Output the (X, Y) coordinate of the center of the cell containing the given text.  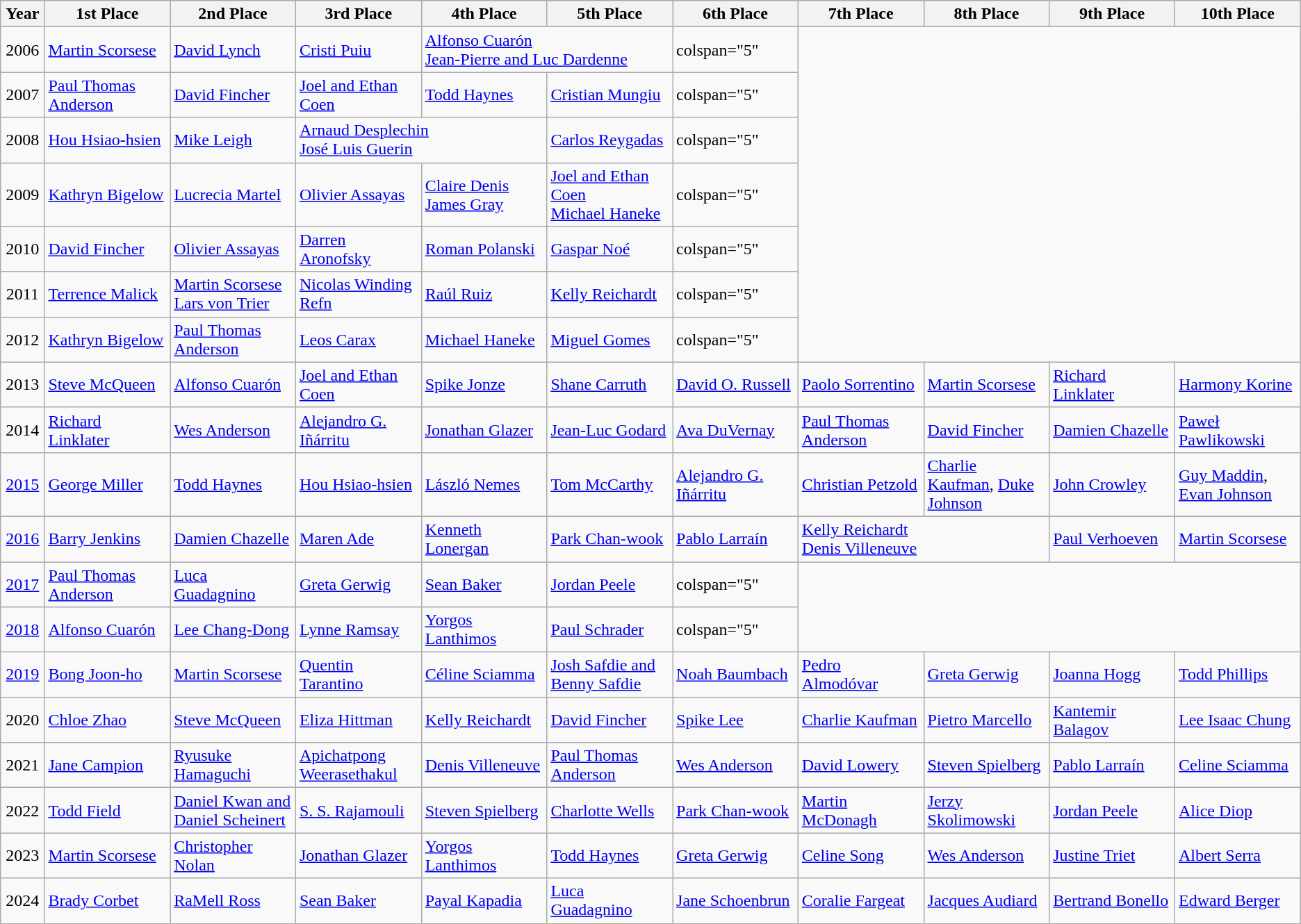
Claire Denis James Gray (484, 195)
Joanna Hogg (1112, 675)
Alice Diop (1237, 810)
Lee Chang-Dong (234, 629)
Eliza Hittman (359, 720)
Shane Carruth (610, 385)
Jerzy Skolimowski (987, 810)
Bertrand Bonello (1112, 900)
Carlos Reygadas (610, 140)
3rd Place (359, 14)
Jean-Luc Godard (610, 429)
Spike Lee (735, 720)
Ava DuVernay (735, 429)
Miguel Gomes (610, 339)
2023 (22, 856)
Paolo Sorrentino (860, 385)
Mike Leigh (234, 140)
László Nemes (484, 484)
Kenneth Lonergan (484, 539)
2008 (22, 140)
Coralie Fargeat (860, 900)
Céline Sciamma (484, 675)
David Lowery (860, 766)
Martin Scorsese Lars von Trier (234, 295)
Barry Jenkins (107, 539)
Spike Jonze (484, 385)
Pietro Marcello (987, 720)
2019 (22, 675)
2018 (22, 629)
David Lynch (234, 50)
Paweł Pawlikowski (1237, 429)
2012 (22, 339)
2016 (22, 539)
Paul Schrader (610, 629)
6th Place (735, 14)
Payal Kapadia (484, 900)
Brady Corbet (107, 900)
Pedro Almodóvar (860, 675)
Josh Safdie and Benny Safdie (610, 675)
Todd Phillips (1237, 675)
RaMell Ross (234, 900)
2009 (22, 195)
2010 (22, 249)
Chloe Zhao (107, 720)
Daniel Kwan and Daniel Scheinert (234, 810)
Kantemir Balagov (1112, 720)
Edward Berger (1237, 900)
Cristi Puiu (359, 50)
Nicolas Winding Refn (359, 295)
7th Place (860, 14)
2015 (22, 484)
Michael Haneke (484, 339)
2022 (22, 810)
2024 (22, 900)
George Miller (107, 484)
John Crowley (1112, 484)
Christian Petzold (860, 484)
Celine Song (860, 856)
Lynne Ramsay (359, 629)
Martin McDonagh (860, 810)
Jacques Audiard (987, 900)
2013 (22, 385)
2014 (22, 429)
Charlotte Wells (610, 810)
Christopher Nolan (234, 856)
Celine Sciamma (1237, 766)
2nd Place (234, 14)
Maren Ade (359, 539)
2021 (22, 766)
Alfonso Cuarón Jean-Pierre and Luc Dardenne (546, 50)
Jane Schoenbrun (735, 900)
Terrence Malick (107, 295)
Quentin Tarantino (359, 675)
Gaspar Noé (610, 249)
Roman Polanski (484, 249)
2020 (22, 720)
Lucrecia Martel (234, 195)
Ryusuke Hamaguchi (234, 766)
2011 (22, 295)
Darren Aronofsky (359, 249)
Harmony Korine (1237, 385)
Guy Maddin, Evan Johnson (1237, 484)
4th Place (484, 14)
Leos Carax (359, 339)
5th Place (610, 14)
Joel and Ethan Coen Michael Haneke (610, 195)
Jane Campion (107, 766)
Year (22, 14)
Denis Villeneuve (484, 766)
1st Place (107, 14)
S. S. Rajamouli (359, 810)
Noah Baumbach (735, 675)
Albert Serra (1237, 856)
2007 (22, 94)
8th Place (987, 14)
10th Place (1237, 14)
2006 (22, 50)
Cristian Mungiu (610, 94)
Lee Isaac Chung (1237, 720)
9th Place (1112, 14)
Arnaud Desplechin José Luis Guerin (421, 140)
David O. Russell (735, 385)
Justine Triet (1112, 856)
Raúl Ruiz (484, 295)
2017 (22, 584)
Todd Field (107, 810)
Charlie Kaufman, Duke Johnson (987, 484)
Tom McCarthy (610, 484)
Paul Verhoeven (1112, 539)
Apichatpong Weerasethakul (359, 766)
Bong Joon-ho (107, 675)
Charlie Kaufman (860, 720)
Kelly Reichardt Denis Villeneuve (923, 539)
